Identify which cell holds the provided text, then report its [x, y] central coordinate. 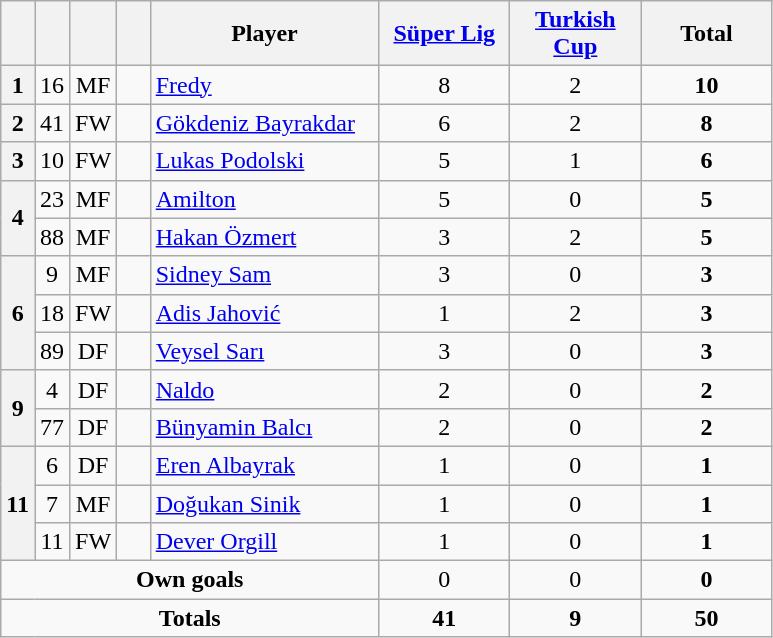
Player [264, 34]
Bünyamin Balcı [264, 427]
77 [52, 427]
Hakan Özmert [264, 237]
Lukas Podolski [264, 161]
50 [706, 618]
18 [52, 313]
23 [52, 199]
Eren Albayrak [264, 465]
Sidney Sam [264, 275]
Naldo [264, 389]
Süper Lig [444, 34]
7 [52, 503]
Dever Orgill [264, 542]
88 [52, 237]
16 [52, 85]
Adis Jahović [264, 313]
Total [706, 34]
Gökdeniz Bayrakdar [264, 123]
Veysel Sarı [264, 351]
Amilton [264, 199]
Totals [190, 618]
Turkish Cup [576, 34]
Fredy [264, 85]
Own goals [190, 580]
89 [52, 351]
Doğukan Sinik [264, 503]
